Find where the given text appears and provide that cell's center as [x, y] coordinate. 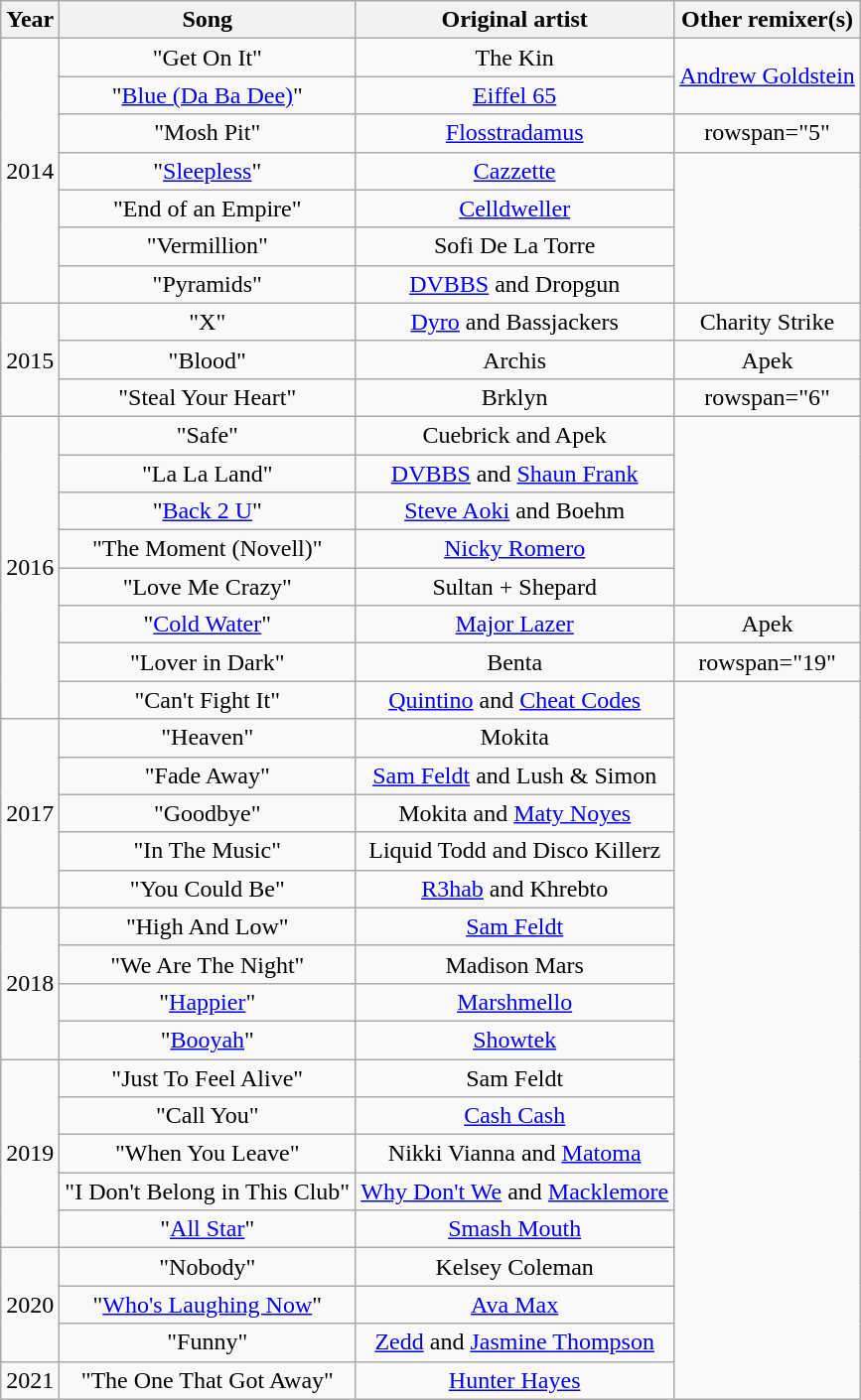
"Lover in Dark" [208, 662]
Smash Mouth [514, 1229]
The Kin [514, 58]
Liquid Todd and Disco Killerz [514, 851]
"Heaven" [208, 738]
"Call You" [208, 1116]
"Get On It" [208, 58]
Other remixer(s) [768, 20]
"We Are The Night" [208, 964]
DVBBS and Shaun Frank [514, 474]
2017 [30, 813]
rowspan="6" [768, 397]
R3hab and Khrebto [514, 889]
Marshmello [514, 1002]
"Nobody" [208, 1267]
"All Star" [208, 1229]
Mokita and Maty Noyes [514, 813]
"Steal Your Heart" [208, 397]
Major Lazer [514, 625]
2016 [30, 567]
"When You Leave" [208, 1154]
2018 [30, 983]
Sofi De La Torre [514, 246]
DVBBS and Dropgun [514, 284]
Cazzette [514, 171]
"High And Low" [208, 926]
Cash Cash [514, 1116]
"X" [208, 322]
"Safe" [208, 435]
2020 [30, 1305]
2021 [30, 1380]
"Blue (Da Ba Dee)" [208, 95]
"La La Land" [208, 474]
"Vermillion" [208, 246]
"Back 2 U" [208, 511]
Song [208, 20]
"Love Me Crazy" [208, 587]
Flosstradamus [514, 133]
"Fade Away" [208, 775]
"Happier" [208, 1002]
"In The Music" [208, 851]
Dyro and Bassjackers [514, 322]
Year [30, 20]
2015 [30, 359]
Sam Feldt and Lush & Simon [514, 775]
Madison Mars [514, 964]
"I Don't Belong in This Club" [208, 1191]
"Booyah" [208, 1040]
"Funny" [208, 1342]
Zedd and Jasmine Thompson [514, 1342]
Ava Max [514, 1305]
"Just To Feel Alive" [208, 1077]
Eiffel 65 [514, 95]
Nicky Romero [514, 549]
Brklyn [514, 397]
Why Don't We and Macklemore [514, 1191]
Celldweller [514, 209]
Archis [514, 359]
Andrew Goldstein [768, 76]
"End of an Empire" [208, 209]
"Who's Laughing Now" [208, 1305]
"The One That Got Away" [208, 1380]
Charity Strike [768, 322]
Original artist [514, 20]
Mokita [514, 738]
Steve Aoki and Boehm [514, 511]
Showtek [514, 1040]
"Goodbye" [208, 813]
"Cold Water" [208, 625]
Hunter Hayes [514, 1380]
"Sleepless" [208, 171]
"Blood" [208, 359]
"You Could Be" [208, 889]
Benta [514, 662]
"Mosh Pit" [208, 133]
rowspan="5" [768, 133]
"Can't Fight It" [208, 700]
2019 [30, 1153]
rowspan="19" [768, 662]
Cuebrick and Apek [514, 435]
Quintino and Cheat Codes [514, 700]
"Pyramids" [208, 284]
Nikki Vianna and Matoma [514, 1154]
Kelsey Coleman [514, 1267]
"The Moment (Novell)" [208, 549]
2014 [30, 171]
Sultan + Shepard [514, 587]
